Extract the [X, Y] coordinate from the center of the cell holding the provided text.  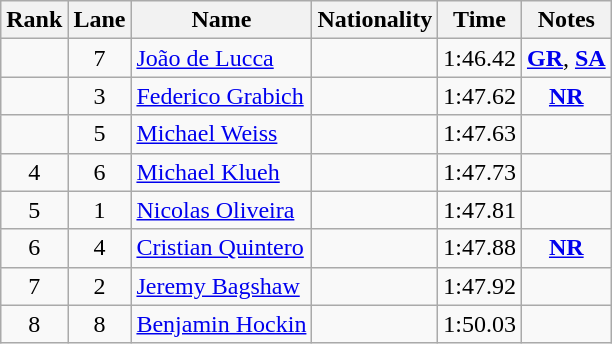
Benjamin Hockin [222, 324]
GR, SA [566, 58]
2 [100, 286]
1:47.92 [480, 286]
1:47.81 [480, 210]
1:50.03 [480, 324]
Notes [566, 20]
Federico Grabich [222, 96]
Lane [100, 20]
Nicolas Oliveira [222, 210]
Name [222, 20]
1:47.88 [480, 248]
1:47.63 [480, 134]
João de Lucca [222, 58]
Rank [34, 20]
Time [480, 20]
Nationality [375, 20]
1:47.73 [480, 172]
3 [100, 96]
1 [100, 210]
Michael Klueh [222, 172]
Michael Weiss [222, 134]
1:46.42 [480, 58]
1:47.62 [480, 96]
Jeremy Bagshaw [222, 286]
Cristian Quintero [222, 248]
